Search for the cell housing the specified text and yield its [x, y] center coordinate. 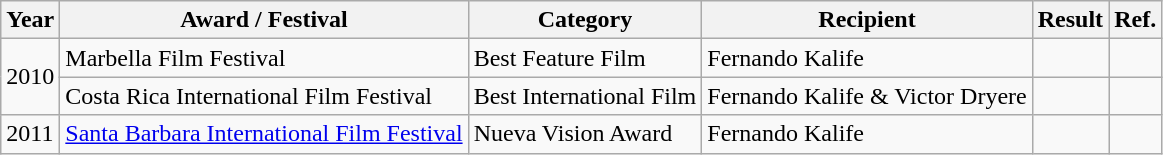
Recipient [867, 20]
Costa Rica International Film Festival [264, 96]
Nueva Vision Award [585, 134]
Ref. [1136, 20]
Marbella Film Festival [264, 58]
Fernando Kalife & Victor Dryere [867, 96]
Category [585, 20]
Best International Film [585, 96]
2011 [30, 134]
Year [30, 20]
Best Feature Film [585, 58]
Result [1070, 20]
2010 [30, 77]
Award / Festival [264, 20]
Santa Barbara International Film Festival [264, 134]
